Locate the cell with the specified text and output its [X, Y] center coordinate. 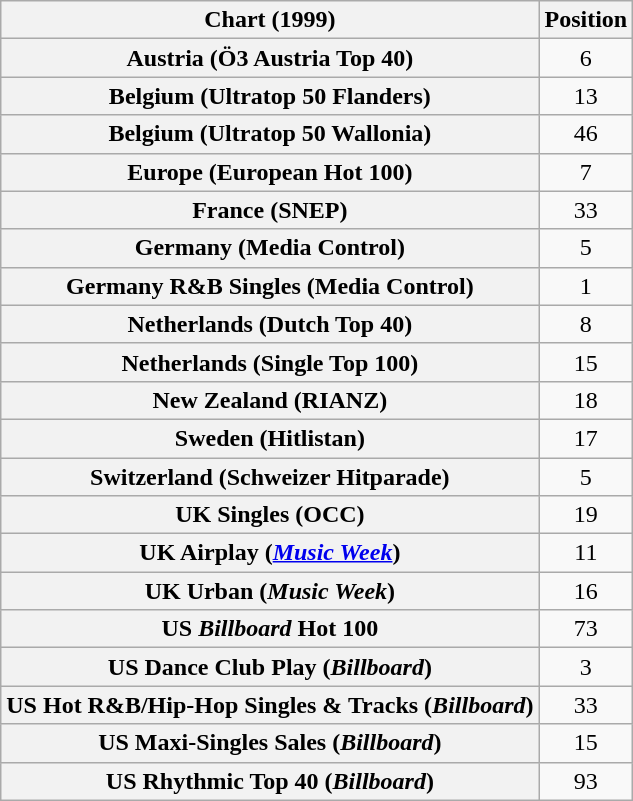
Germany (Media Control) [270, 248]
US Hot R&B/Hip-Hop Singles & Tracks (Billboard) [270, 705]
13 [586, 96]
Switzerland (Schweizer Hitparade) [270, 477]
US Dance Club Play (Billboard) [270, 667]
8 [586, 324]
11 [586, 553]
Austria (Ö3 Austria Top 40) [270, 58]
46 [586, 134]
UK Singles (OCC) [270, 515]
1 [586, 286]
73 [586, 629]
16 [586, 591]
18 [586, 400]
Europe (European Hot 100) [270, 172]
Germany R&B Singles (Media Control) [270, 286]
7 [586, 172]
Sweden (Hitlistan) [270, 438]
Belgium (Ultratop 50 Wallonia) [270, 134]
New Zealand (RIANZ) [270, 400]
Netherlands (Dutch Top 40) [270, 324]
Netherlands (Single Top 100) [270, 362]
6 [586, 58]
UK Airplay (Music Week) [270, 553]
19 [586, 515]
Chart (1999) [270, 20]
US Billboard Hot 100 [270, 629]
3 [586, 667]
17 [586, 438]
US Rhythmic Top 40 (Billboard) [270, 781]
UK Urban (Music Week) [270, 591]
Position [586, 20]
Belgium (Ultratop 50 Flanders) [270, 96]
93 [586, 781]
US Maxi-Singles Sales (Billboard) [270, 743]
France (SNEP) [270, 210]
